Extract the (x, y) coordinate from the center of the cell holding the provided text.  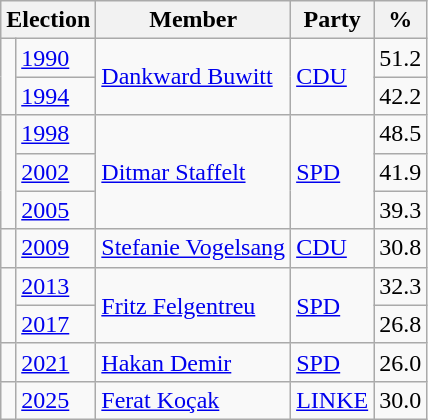
30.8 (400, 248)
42.2 (400, 96)
2009 (56, 248)
% (400, 20)
1990 (56, 58)
1994 (56, 96)
48.5 (400, 134)
Stefanie Vogelsang (194, 248)
41.9 (400, 172)
Hakan Demir (194, 362)
Party (332, 20)
26.8 (400, 324)
2025 (56, 400)
26.0 (400, 362)
Member (194, 20)
30.0 (400, 400)
2017 (56, 324)
1998 (56, 134)
51.2 (400, 58)
Dankward Buwitt (194, 77)
39.3 (400, 210)
LINKE (332, 400)
2005 (56, 210)
2013 (56, 286)
Ditmar Staffelt (194, 172)
Ferat Koçak (194, 400)
Election (48, 20)
2021 (56, 362)
Fritz Felgentreu (194, 305)
2002 (56, 172)
32.3 (400, 286)
